Pinpoint the cell where the given text exists, returning its (X, Y) midpoint coordinate. 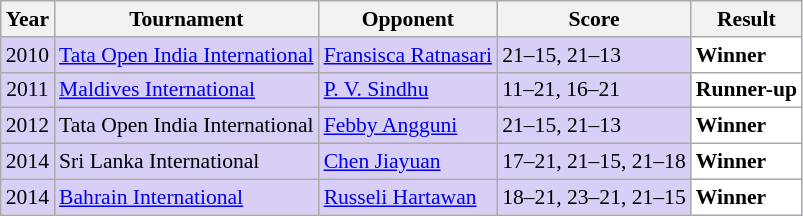
P. V. Sindhu (408, 90)
Score (594, 19)
Tournament (186, 19)
Russeli Hartawan (408, 197)
Result (746, 19)
Febby Angguni (408, 126)
11–21, 16–21 (594, 90)
Fransisca Ratnasari (408, 55)
Opponent (408, 19)
2010 (28, 55)
Maldives International (186, 90)
18–21, 23–21, 21–15 (594, 197)
Sri Lanka International (186, 162)
2012 (28, 126)
Bahrain International (186, 197)
17–21, 21–15, 21–18 (594, 162)
Chen Jiayuan (408, 162)
Year (28, 19)
Runner-up (746, 90)
2011 (28, 90)
